Scan for the cell matching the given text and deliver its (x, y) coordinate at center. 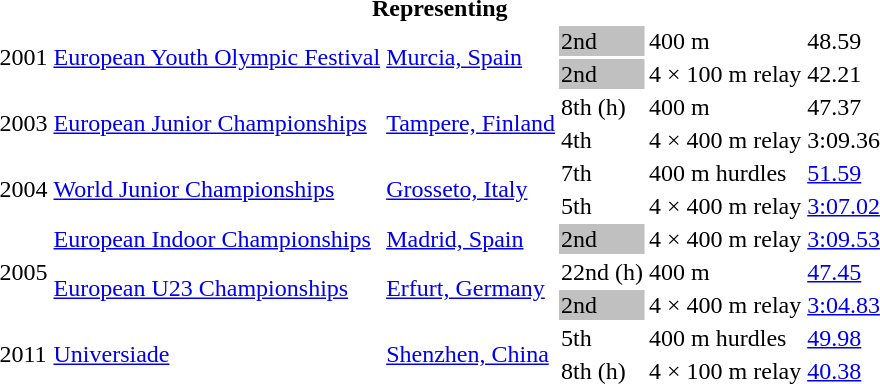
European U23 Championships (217, 288)
4th (602, 140)
Tampere, Finland (471, 124)
European Youth Olympic Festival (217, 58)
22nd (h) (602, 272)
4 × 100 m relay (726, 74)
Grosseto, Italy (471, 190)
8th (h) (602, 107)
7th (602, 173)
Erfurt, Germany (471, 288)
World Junior Championships (217, 190)
Madrid, Spain (471, 239)
European Junior Championships (217, 124)
Murcia, Spain (471, 58)
European Indoor Championships (217, 239)
